Capture the cell that displays the provided text and extract its [x, y] central coordinate. 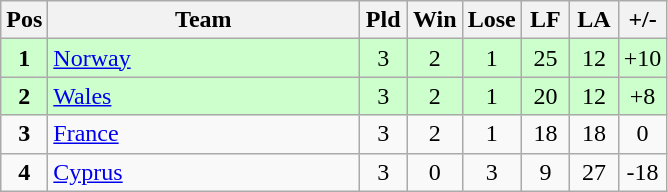
-18 [642, 172]
+/- [642, 20]
Pos [24, 20]
4 [24, 172]
LA [594, 20]
LF [546, 20]
Win [434, 20]
Lose [492, 20]
9 [546, 172]
20 [546, 96]
Team [204, 20]
25 [546, 58]
France [204, 134]
+8 [642, 96]
Cyprus [204, 172]
Pld [384, 20]
27 [594, 172]
+10 [642, 58]
Wales [204, 96]
Norway [204, 58]
